Return [X, Y] of the center of cell containing provided text 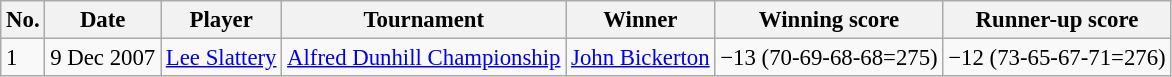
Winning score [829, 20]
Lee Slattery [220, 58]
9 Dec 2007 [103, 58]
Runner-up score [1057, 20]
Winner [640, 20]
John Bickerton [640, 58]
−12 (73-65-67-71=276) [1057, 58]
Date [103, 20]
−13 (70-69-68-68=275) [829, 58]
Player [220, 20]
No. [23, 20]
Alfred Dunhill Championship [424, 58]
Tournament [424, 20]
1 [23, 58]
